Identify which cell holds the provided text, then report its (x, y) central coordinate. 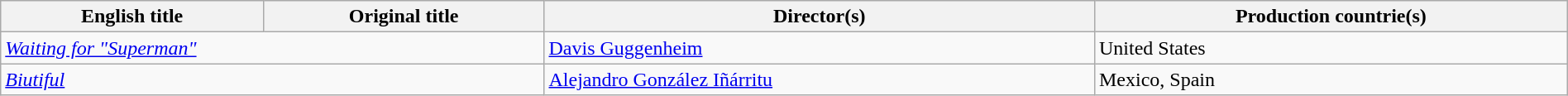
Davis Guggenheim (819, 48)
Production countrie(s) (1331, 17)
Waiting for "Superman" (273, 48)
Alejandro González Iñárritu (819, 79)
Mexico, Spain (1331, 79)
United States (1331, 48)
Original title (404, 17)
Director(s) (819, 17)
Biutiful (273, 79)
English title (132, 17)
